For the text-containing cell, return its midpoint in [x, y] coordinate format. 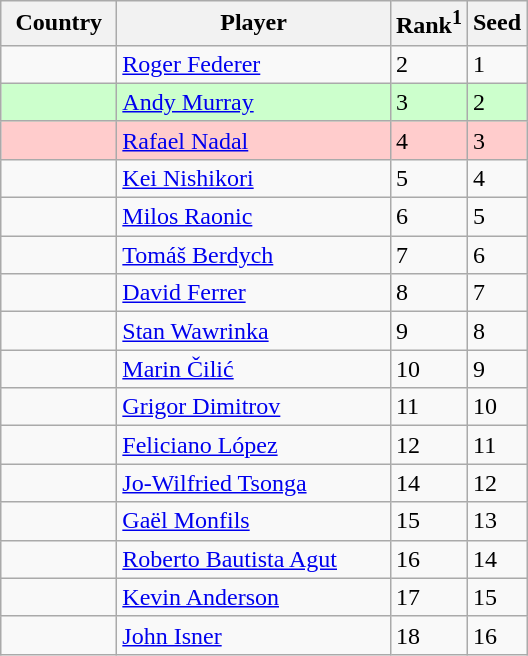
Kevin Anderson [254, 597]
Tomáš Berdych [254, 255]
Jo-Wilfried Tsonga [254, 483]
Feliciano López [254, 445]
18 [428, 635]
Seed [496, 24]
Stan Wawrinka [254, 331]
Player [254, 24]
17 [428, 597]
Rafael Nadal [254, 140]
Country [59, 24]
Roger Federer [254, 64]
Gaël Monfils [254, 521]
Andy Murray [254, 102]
David Ferrer [254, 293]
13 [496, 521]
1 [496, 64]
Grigor Dimitrov [254, 407]
Milos Raonic [254, 217]
Marin Čilić [254, 369]
John Isner [254, 635]
Roberto Bautista Agut [254, 559]
Rank1 [428, 24]
Kei Nishikori [254, 178]
